Capture the cell that displays the provided text and extract its (X, Y) central coordinate. 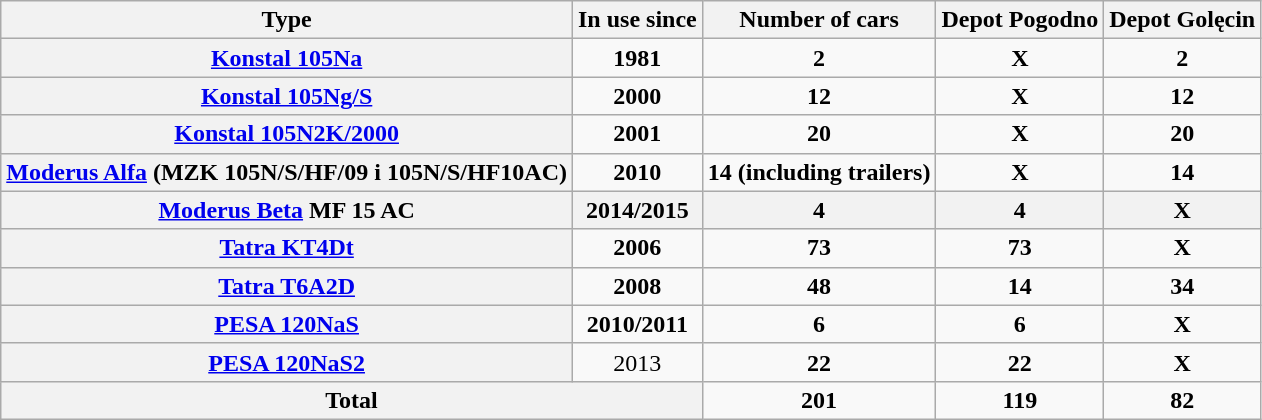
Konstal 105N2K/2000 (287, 134)
2000 (637, 96)
34 (1182, 286)
PESA 120NaS2 (287, 362)
Total (352, 400)
119 (1020, 400)
Konstal 105Na (287, 58)
2010 (637, 172)
2008 (637, 286)
Konstal 105Ng/S (287, 96)
Moderus Beta MF 15 AC (287, 210)
Number of cars (819, 20)
Depot Golęcin (1182, 20)
2001 (637, 134)
48 (819, 286)
In use since (637, 20)
PESA 120NaS (287, 324)
201 (819, 400)
1981 (637, 58)
Depot Pogodno (1020, 20)
Tatra T6A2D (287, 286)
Tatra KT4Dt (287, 248)
2006 (637, 248)
2010/2011 (637, 324)
2014/2015 (637, 210)
Type (287, 20)
2013 (637, 362)
Moderus Alfa (MZK 105N/S/HF/09 i 105N/S/HF10AC) (287, 172)
82 (1182, 400)
14 (including trailers) (819, 172)
